Capture the cell that displays the provided text and extract its (X, Y) central coordinate. 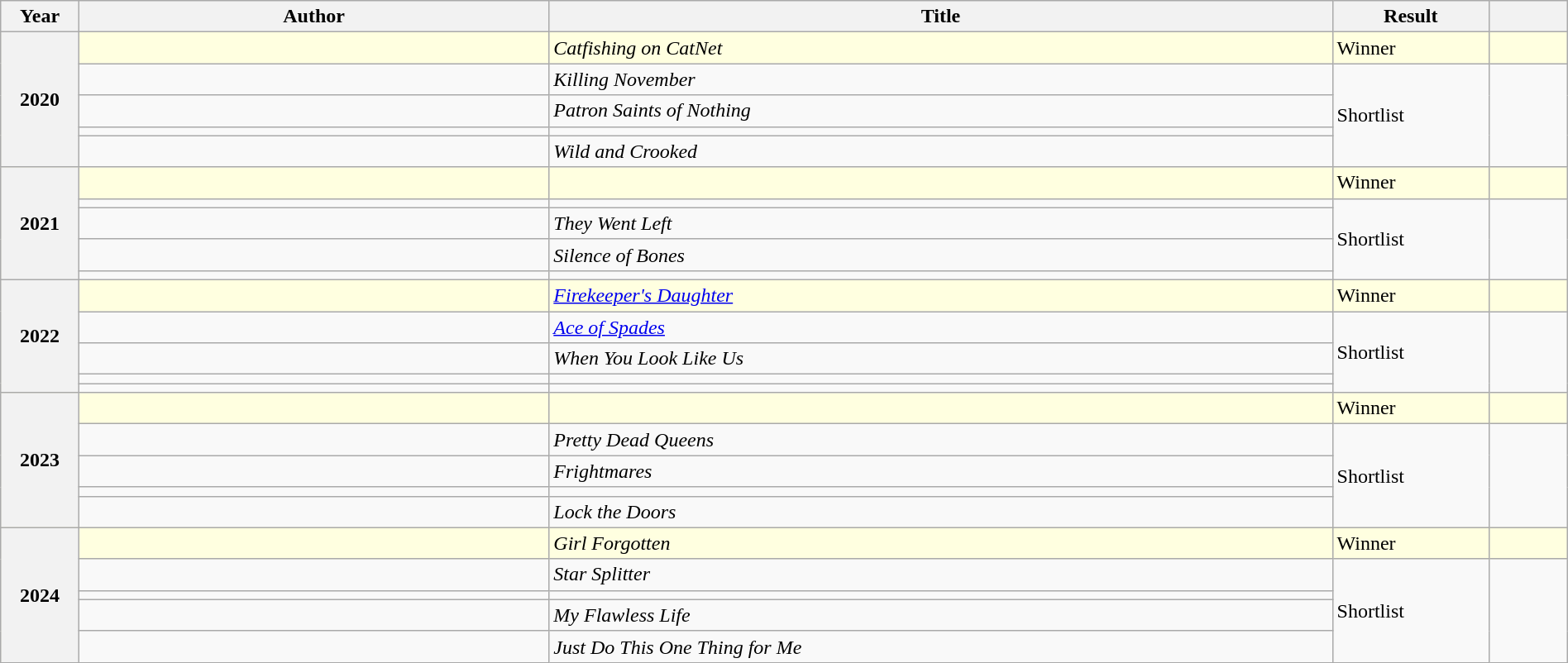
2020 (40, 99)
Result (1411, 17)
Frightmares (941, 471)
2022 (40, 336)
Lock the Doors (941, 512)
2023 (40, 460)
Just Do This One Thing for Me (941, 646)
Wild and Crooked (941, 151)
Year (40, 17)
Pretty Dead Queens (941, 440)
My Flawless Life (941, 615)
Firekeeper's Daughter (941, 295)
Title (941, 17)
Patron Saints of Nothing (941, 111)
Catfishing on CatNet (941, 48)
2021 (40, 223)
Girl Forgotten (941, 543)
Ace of Spades (941, 327)
Silence of Bones (941, 255)
Killing November (941, 79)
Author (313, 17)
2024 (40, 595)
When You Look Like Us (941, 359)
Star Splitter (941, 575)
They Went Left (941, 223)
